Capture the cell that displays the provided text and extract its [X, Y] central coordinate. 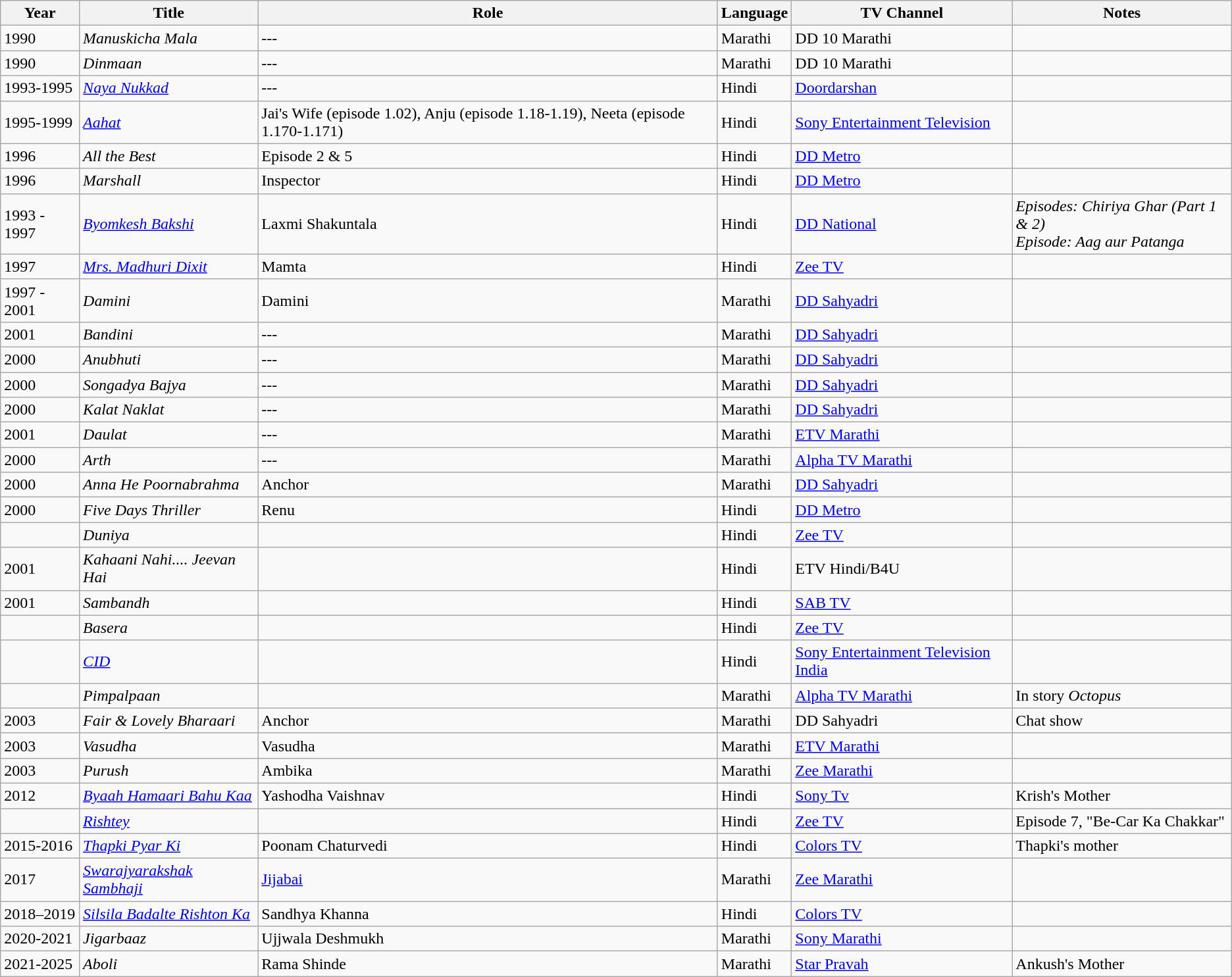
Thapki's mother [1121, 846]
Bandini [168, 334]
Episode 7, "Be-Car Ka Chakkar" [1121, 820]
Sony Entertainment Television [902, 122]
2021-2025 [40, 964]
Purush [168, 770]
TV Channel [902, 13]
Sony Entertainment Television India [902, 662]
CID [168, 662]
1997 [40, 266]
Mrs. Madhuri Dixit [168, 266]
Byomkesh Bakshi [168, 224]
Role [488, 13]
Doordarshan [902, 88]
2018–2019 [40, 914]
1995-1999 [40, 122]
Year [40, 13]
Five Days Thriller [168, 510]
Sony Tv [902, 795]
Anna He Poornabrahma [168, 485]
Laxmi Shakuntala [488, 224]
Fair & Lovely Bharaari [168, 720]
SAB TV [902, 603]
2015-2016 [40, 846]
Renu [488, 510]
Kalat Naklat [168, 410]
1997 - 2001 [40, 300]
Rama Shinde [488, 964]
Sandhya Khanna [488, 914]
Episodes: Chiriya Ghar (Part 1 & 2) Episode: Aag aur Patanga [1121, 224]
Notes [1121, 13]
2012 [40, 795]
Jai's Wife (episode 1.02), Anju (episode 1.18-1.19), Neeta (episode 1.170-1.171) [488, 122]
Aahat [168, 122]
Arth [168, 460]
Poonam Chaturvedi [488, 846]
Language [754, 13]
Ankush's Mother [1121, 964]
Star Pravah [902, 964]
Basera [168, 628]
Swarajyarakshak Sambhaji [168, 880]
2017 [40, 880]
Pimpalpaan [168, 695]
1993-1995 [40, 88]
Chat show [1121, 720]
Yashodha Vaishnav [488, 795]
Naya Nukkad [168, 88]
Songadya Bajya [168, 385]
Kahaani Nahi.... Jeevan Hai [168, 568]
Sony Marathi [902, 939]
ETV Hindi/B4U [902, 568]
2020-2021 [40, 939]
Ambika [488, 770]
Silsila Badalte Rishton Ka [168, 914]
Daulat [168, 435]
Title [168, 13]
Krish's Mother [1121, 795]
Dinmaan [168, 63]
DD National [902, 224]
All the Best [168, 156]
Rishtey [168, 820]
Jijabai [488, 880]
In story Octopus [1121, 695]
Episode 2 & 5 [488, 156]
Manuskicha Mala [168, 38]
1993 - 1997 [40, 224]
Anubhuti [168, 359]
Inspector [488, 181]
Sambandh [168, 603]
Aboli [168, 964]
Duniya [168, 535]
Jigarbaaz [168, 939]
Mamta [488, 266]
Thapki Pyar Ki [168, 846]
Marshall [168, 181]
Byaah Hamaari Bahu Kaa [168, 795]
Ujjwala Deshmukh [488, 939]
